Capture the cell that displays the provided text and extract its [x, y] central coordinate. 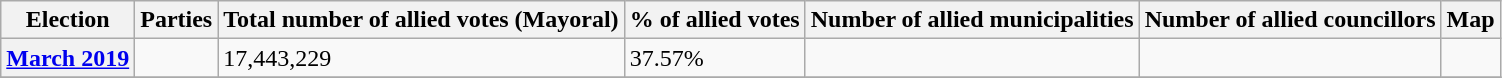
Total number of allied votes (Mayoral) [421, 20]
17,443,229 [421, 58]
% of allied votes [714, 20]
Number of allied councillors [1290, 20]
Election [68, 20]
Map [1470, 20]
March 2019 [68, 58]
Number of allied municipalities [972, 20]
Parties [176, 20]
37.57% [714, 58]
